Return the (x, y) coordinate for the center point of the cell that contains the specified text.  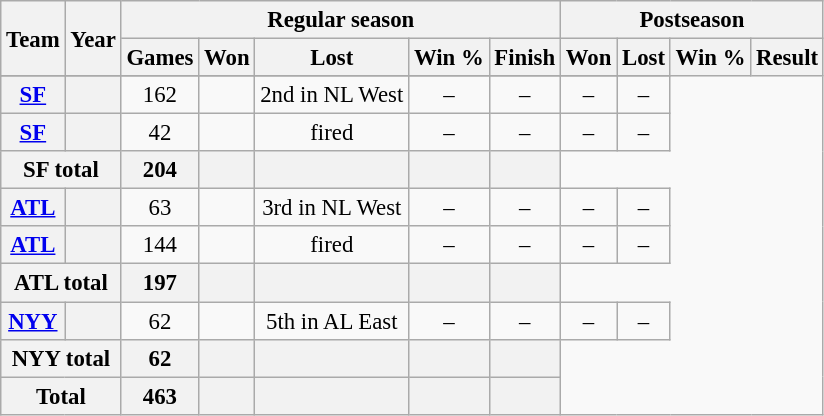
204 (160, 170)
SF total (61, 170)
Year (93, 38)
3rd in NL West (332, 208)
463 (160, 396)
Games (160, 58)
144 (160, 245)
Finish (524, 58)
197 (160, 283)
NYY (33, 321)
2nd in NL West (332, 95)
Team (33, 38)
162 (160, 95)
ATL total (61, 283)
Total (61, 396)
NYY total (61, 358)
5th in AL East (332, 321)
Result (788, 58)
63 (160, 208)
Postseason (692, 20)
Regular season (340, 20)
42 (160, 133)
